Extract the [x, y] coordinate from the center of the cell holding the provided text.  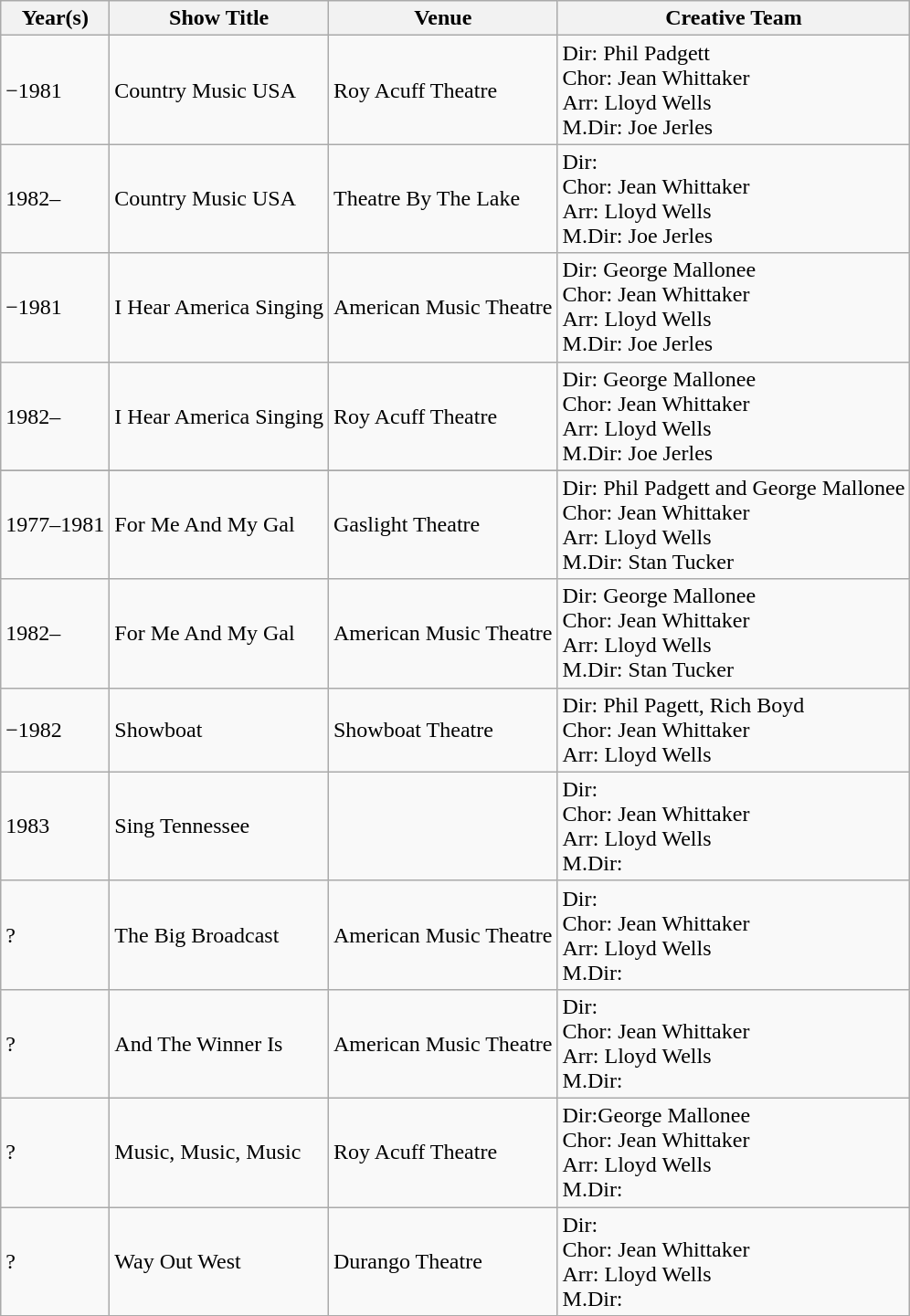
Dir:Chor: Jean WhittakerArr: Lloyd WellsM.Dir: Joe Jerles [734, 199]
Music, Music, Music [219, 1153]
Dir:George Mallonee Chor: Jean WhittakerArr: Lloyd WellsM.Dir: [734, 1153]
Dir: Phil Pagett, Rich Boyd Chor: Jean WhittakerArr: Lloyd Wells [734, 730]
Dir: George Mallonee Chor: Jean WhittakerArr: Lloyd WellsM.Dir: Stan Tucker [734, 634]
1983 [55, 826]
Theatre By The Lake [442, 199]
Dir:Chor: Jean WhittakerArr: Lloyd WellsM.Dir: [734, 826]
Showboat [219, 730]
Year(s) [55, 18]
Showboat Theatre [442, 730]
Way Out West [219, 1262]
Dir: Phil PadgettChor: Jean WhittakerArr: Lloyd WellsM.Dir: Joe Jerles [734, 89]
Sing Tennessee [219, 826]
1977–1981 [55, 524]
Venue [442, 18]
Gaslight Theatre [442, 524]
Creative Team [734, 18]
Dir: Phil Padgett and George Mallonee Chor: Jean WhittakerArr: Lloyd WellsM.Dir: Stan Tucker [734, 524]
The Big Broadcast [219, 935]
Show Title [219, 18]
−1982 [55, 730]
Durango Theatre [442, 1262]
And The Winner Is [219, 1043]
